Scan for the cell matching the given text and deliver its (X, Y) coordinate at center. 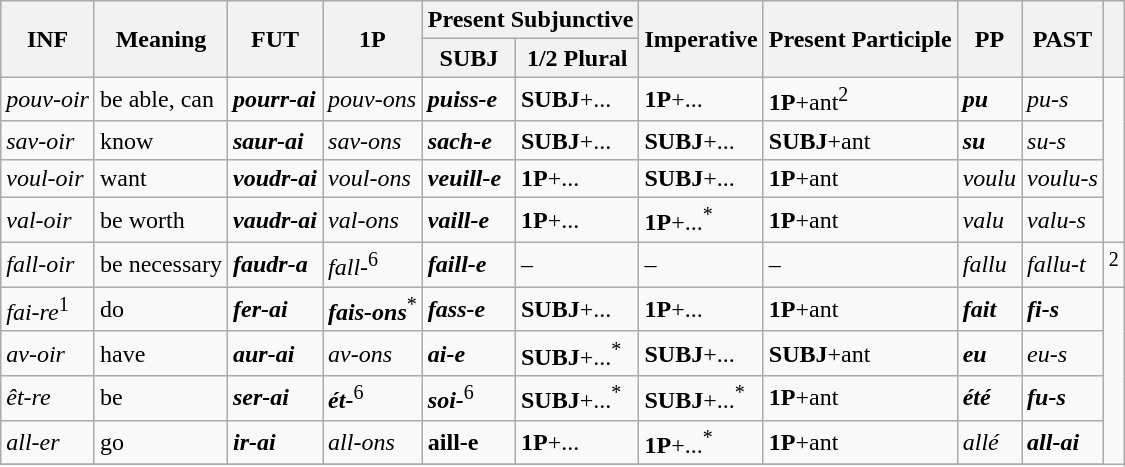
êt-re (48, 398)
aill-e (468, 442)
val-ons (373, 220)
voul-oir (48, 178)
faill-e (468, 264)
voul-ons (373, 178)
eu-s (1063, 354)
be able, can (160, 100)
voulu-s (1063, 178)
Present Participle (860, 39)
fall-oir (48, 264)
vaudr-ai (274, 220)
val-oir (48, 220)
fall-6 (373, 264)
fi-s (1063, 310)
su-s (1063, 140)
soi-6 (468, 398)
know (160, 140)
pu-s (1063, 100)
veuill-e (468, 178)
voulu (989, 178)
av-oir (48, 354)
fait (989, 310)
faudr-a (274, 264)
sach-e (468, 140)
Imperative (701, 39)
fass-e (468, 310)
be (160, 398)
pourr-ai (274, 100)
eu (989, 354)
av-ons (373, 354)
valu (989, 220)
puiss-e (468, 100)
aur-ai (274, 354)
all-ai (1063, 442)
PP (989, 39)
fu-s (1063, 398)
valu-s (1063, 220)
Present Subjunctive (530, 20)
SUBJ (468, 58)
ét-6 (373, 398)
allé (989, 442)
Meaning (160, 39)
sav-ons (373, 140)
été (989, 398)
1/2 Plural (576, 58)
saur-ai (274, 140)
1P+ant2 (860, 100)
pouv-ons (373, 100)
be necessary (160, 264)
have (160, 354)
INF (48, 39)
fallu-t (1063, 264)
fais-ons* (373, 310)
ir-ai (274, 442)
all-er (48, 442)
ai-e (468, 354)
pouv-oir (48, 100)
all-ons (373, 442)
PAST (1063, 39)
FUT (274, 39)
fer-ai (274, 310)
pu (989, 100)
1P (373, 39)
fai-re1 (48, 310)
ser-ai (274, 398)
2 (1114, 264)
want (160, 178)
vaill-e (468, 220)
be worth (160, 220)
su (989, 140)
fallu (989, 264)
sav-oir (48, 140)
do (160, 310)
go (160, 442)
voudr-ai (274, 178)
